Return [x, y] of the center of cell containing provided text 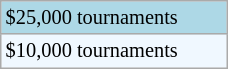
$25,000 tournaments [114, 17]
$10,000 tournaments [114, 51]
